Capture the cell that displays the provided text and extract its [X, Y] central coordinate. 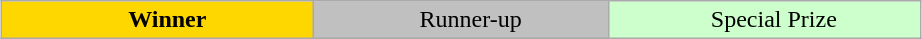
Special Prize [764, 20]
Runner-up [461, 20]
Winner [157, 20]
